Find where the given text appears and provide that cell's center as [X, Y] coordinate. 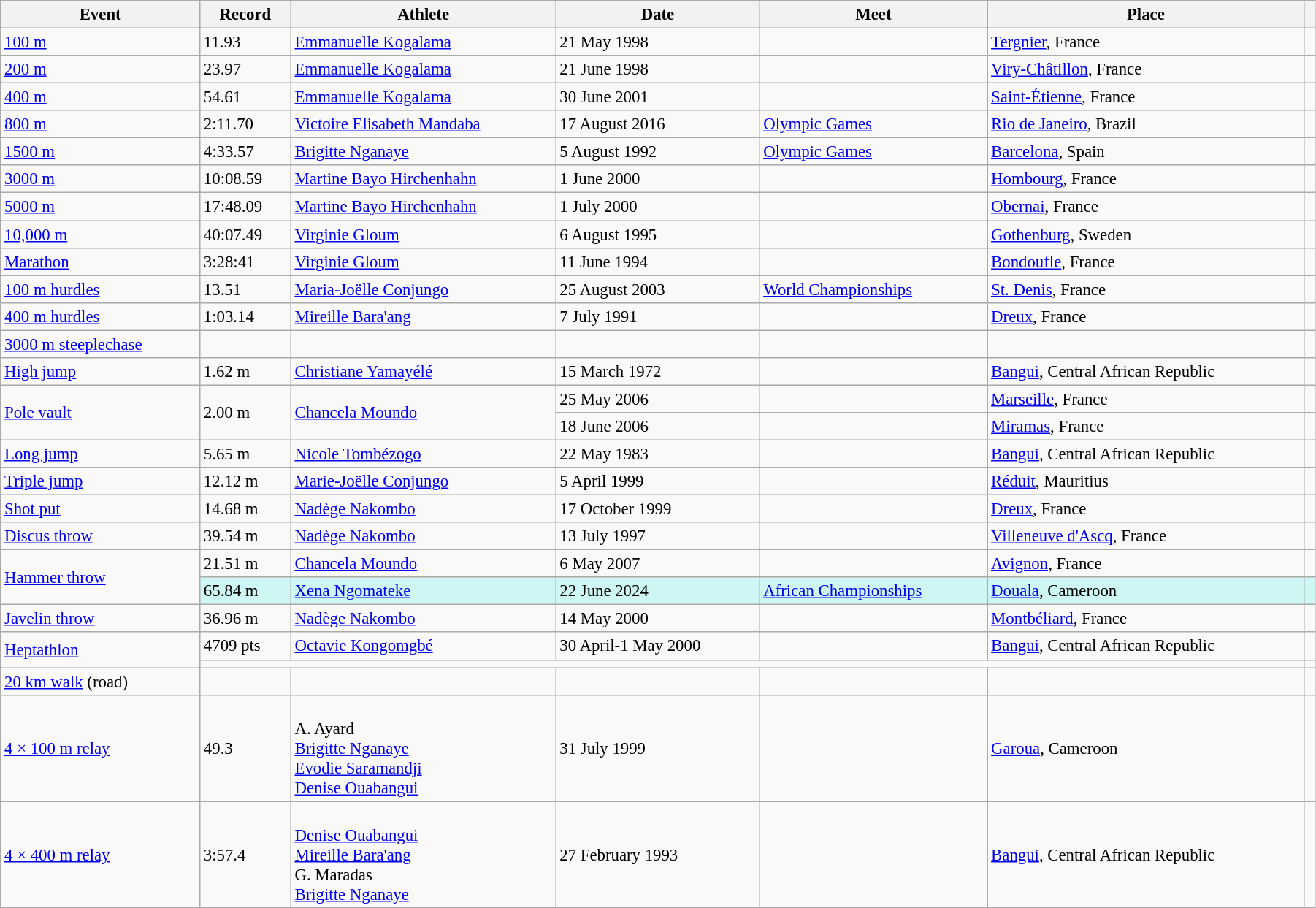
5000 m [101, 207]
Garoua, Cameroon [1146, 748]
25 May 2006 [657, 399]
1500 m [101, 152]
25 August 2003 [657, 289]
4:33.57 [245, 152]
3000 m [101, 179]
Mireille Bara'ang [424, 316]
14.68 m [245, 509]
Brigitte Nganaye [424, 152]
Montbéliard, France [1146, 619]
Villeneuve d'Ascq, France [1146, 536]
11.93 [245, 42]
Obernai, France [1146, 207]
Bondoufle, France [1146, 262]
Rio de Janeiro, Brazil [1146, 124]
400 m hurdles [101, 316]
3000 m steeplechase [101, 344]
Heptathlon [101, 650]
5 April 1999 [657, 481]
100 m [101, 42]
Event [101, 15]
18 June 2006 [657, 427]
30 April-1 May 2000 [657, 646]
Hombourg, France [1146, 179]
4709 pts [245, 646]
A. AyardBrigitte NganayeEvodie SaramandjiDenise Ouabangui [424, 748]
23.97 [245, 69]
Octavie Kongomgbé [424, 646]
1 June 2000 [657, 179]
Maria-Joëlle Conjungo [424, 289]
13 July 1997 [657, 536]
Discus throw [101, 536]
Viry-Châtillon, France [1146, 69]
Douala, Cameroon [1146, 591]
Nicole Tombézogo [424, 454]
27 February 1993 [657, 855]
Place [1146, 15]
Hammer throw [101, 577]
17 August 2016 [657, 124]
15 March 1972 [657, 372]
Xena Ngomateke [424, 591]
17 October 1999 [657, 509]
St. Denis, France [1146, 289]
Record [245, 15]
Meet [873, 15]
5 August 1992 [657, 152]
22 June 2024 [657, 591]
2.00 m [245, 412]
31 July 1999 [657, 748]
4 × 400 m relay [101, 855]
6 May 2007 [657, 564]
Marathon [101, 262]
20 km walk (road) [101, 682]
7 July 1991 [657, 316]
400 m [101, 97]
10,000 m [101, 234]
Réduit, Mauritius [1146, 481]
10:08.59 [245, 179]
40:07.49 [245, 234]
21.51 m [245, 564]
Barcelona, Spain [1146, 152]
11 June 1994 [657, 262]
54.61 [245, 97]
6 August 1995 [657, 234]
65.84 m [245, 591]
3:28:41 [245, 262]
Saint-Étienne, France [1146, 97]
100 m hurdles [101, 289]
13.51 [245, 289]
Marseille, France [1146, 399]
Athlete [424, 15]
Triple jump [101, 481]
Christiane Yamayélé [424, 372]
Denise OuabanguiMireille Bara'angG. MaradasBrigitte Nganaye [424, 855]
Javelin throw [101, 619]
800 m [101, 124]
High jump [101, 372]
4 × 100 m relay [101, 748]
2:11.70 [245, 124]
1:03.14 [245, 316]
12.12 m [245, 481]
Long jump [101, 454]
Avignon, France [1146, 564]
World Championships [873, 289]
African Championships [873, 591]
17:48.09 [245, 207]
30 June 2001 [657, 97]
Victoire Elisabeth Mandaba [424, 124]
3:57.4 [245, 855]
200 m [101, 69]
49.3 [245, 748]
1 July 2000 [657, 207]
1.62 m [245, 372]
Marie-Joëlle Conjungo [424, 481]
Gothenburg, Sweden [1146, 234]
5.65 m [245, 454]
22 May 1983 [657, 454]
21 May 1998 [657, 42]
21 June 1998 [657, 69]
Pole vault [101, 412]
14 May 2000 [657, 619]
Shot put [101, 509]
Miramas, France [1146, 427]
36.96 m [245, 619]
39.54 m [245, 536]
Date [657, 15]
Tergnier, France [1146, 42]
